Output the (X, Y) coordinate of the center of the cell containing the given text.  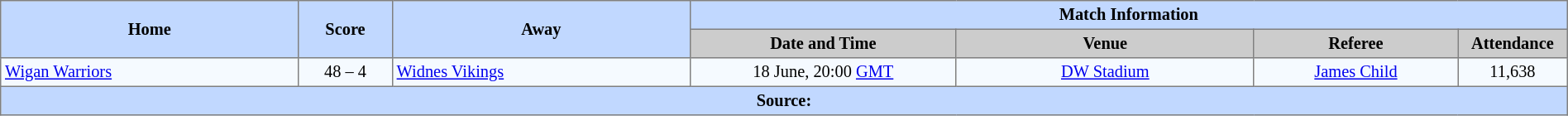
11,638 (1513, 72)
Score (346, 30)
Source: (784, 100)
18 June, 20:00 GMT (823, 72)
Referee (1355, 43)
Attendance (1513, 43)
Venue (1105, 43)
Date and Time (823, 43)
Match Information (1128, 15)
James Child (1355, 72)
Home (150, 30)
48 – 4 (346, 72)
Wigan Warriors (150, 72)
Away (541, 30)
DW Stadium (1105, 72)
Widnes Vikings (541, 72)
